Capture the cell that displays the provided text and extract its [x, y] central coordinate. 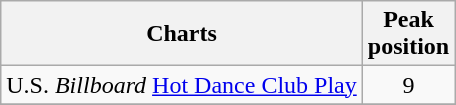
9 [408, 85]
Charts [182, 34]
Peakposition [408, 34]
U.S. Billboard Hot Dance Club Play [182, 85]
